Search for the cell housing the specified text and yield its (x, y) center coordinate. 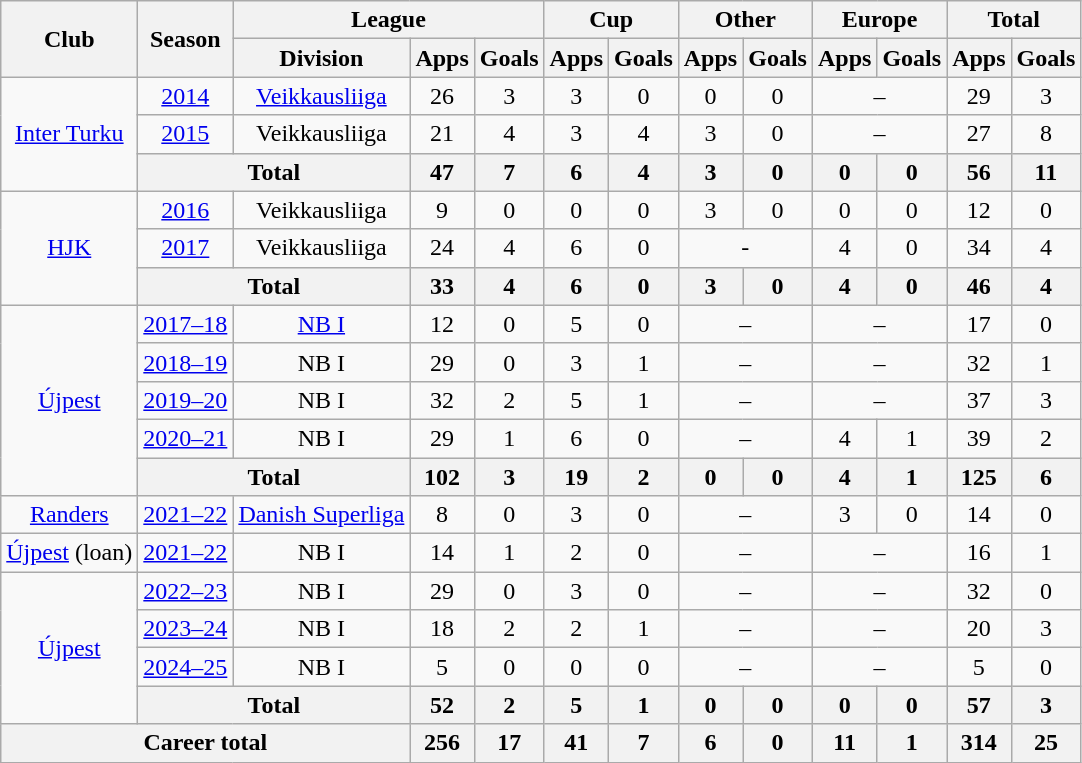
Club (70, 39)
2017–18 (186, 324)
2017 (186, 248)
2018–19 (186, 362)
Division (322, 58)
34 (979, 248)
Other (745, 20)
2022–23 (186, 591)
HJK (70, 248)
2015 (186, 134)
Danish Superliga (322, 515)
2014 (186, 96)
League (388, 20)
46 (979, 286)
- (745, 248)
57 (979, 705)
2020–21 (186, 438)
41 (576, 743)
52 (442, 705)
Inter Turku (70, 134)
33 (442, 286)
Cup (611, 20)
256 (442, 743)
2023–24 (186, 629)
Újpest (loan) (70, 553)
314 (979, 743)
39 (979, 438)
24 (442, 248)
25 (1046, 743)
27 (979, 134)
Season (186, 39)
19 (576, 477)
Randers (70, 515)
2016 (186, 210)
16 (979, 553)
9 (442, 210)
2024–25 (186, 667)
26 (442, 96)
18 (442, 629)
47 (442, 172)
102 (442, 477)
20 (979, 629)
125 (979, 477)
37 (979, 400)
56 (979, 172)
Europe (879, 20)
2019–20 (186, 400)
Career total (206, 743)
21 (442, 134)
